Capture the cell that displays the provided text and extract its (x, y) central coordinate. 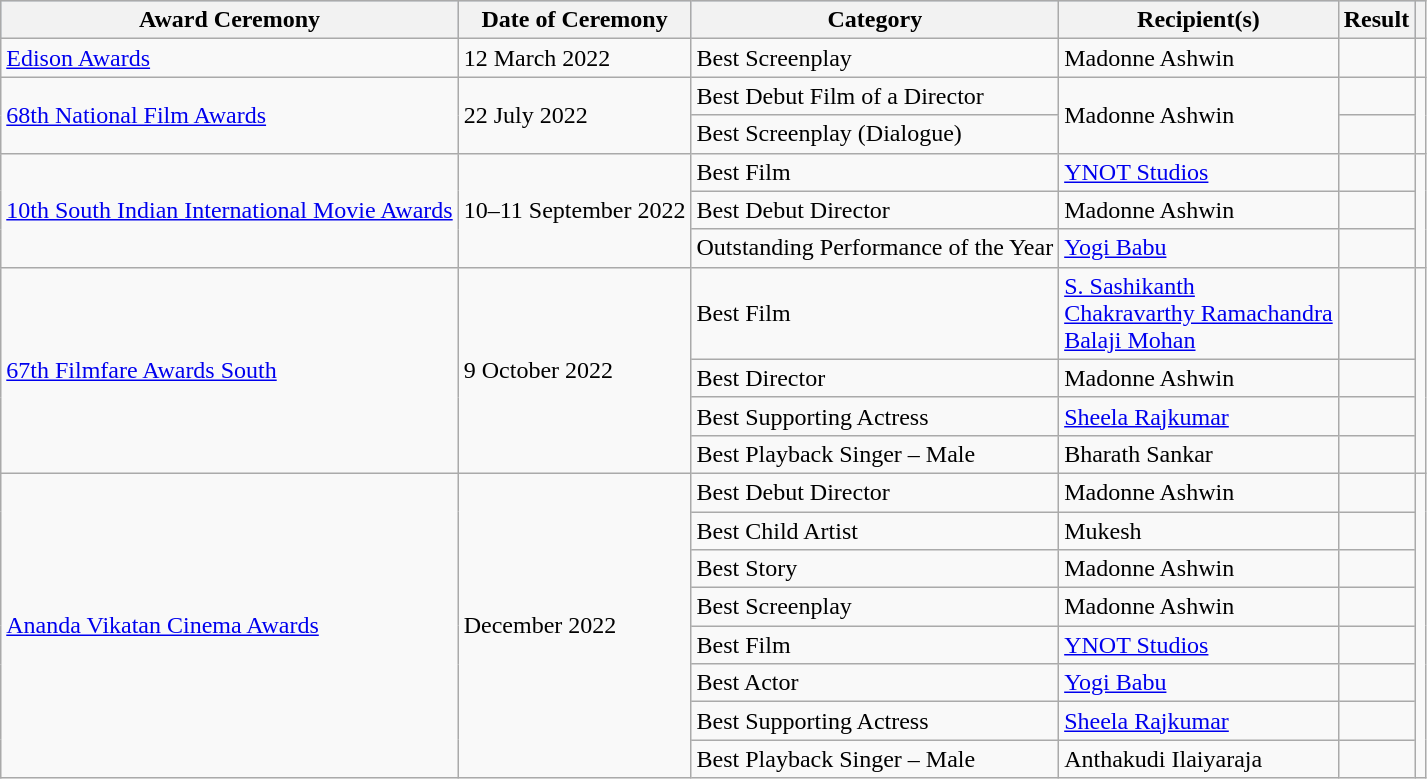
Mukesh (1199, 531)
Recipient(s) (1199, 20)
Best Debut Film of a Director (875, 96)
Best Screenplay (Dialogue) (875, 134)
Ananda Vikatan Cinema Awards (230, 625)
10–11 September 2022 (574, 210)
Result (1376, 20)
10th South Indian International Movie Awards (230, 210)
Bharath Sankar (1199, 454)
Outstanding Performance of the Year (875, 248)
12 March 2022 (574, 58)
9 October 2022 (574, 370)
S. SashikanthChakravarthy RamachandraBalaji Mohan (1199, 313)
67th Filmfare Awards South (230, 370)
Best Child Artist (875, 531)
Category (875, 20)
22 July 2022 (574, 115)
Award Ceremony (230, 20)
Anthakudi Ilaiyaraja (1199, 759)
Best Story (875, 569)
December 2022 (574, 625)
Best Director (875, 378)
Edison Awards (230, 58)
68th National Film Awards (230, 115)
Date of Ceremony (574, 20)
Best Actor (875, 683)
